Identify which cell holds the provided text, then report its [x, y] central coordinate. 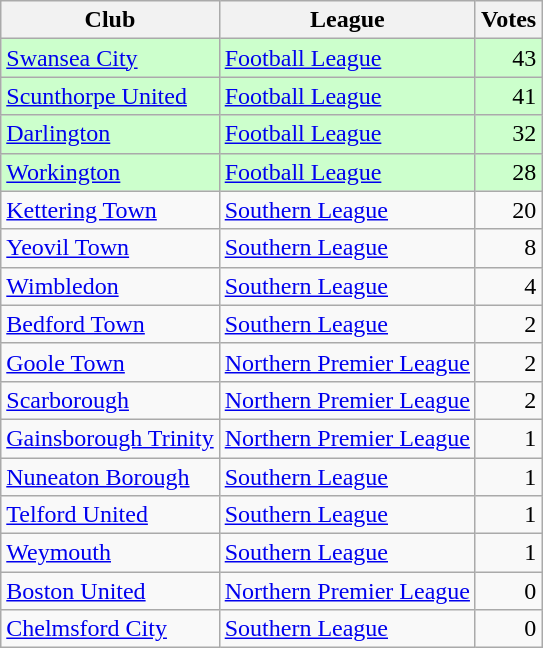
28 [508, 172]
Darlington [110, 134]
Bedford Town [110, 324]
41 [508, 96]
Goole Town [110, 362]
Weymouth [110, 553]
Kettering Town [110, 210]
32 [508, 134]
43 [508, 58]
4 [508, 286]
Workington [110, 172]
Gainsborough Trinity [110, 438]
8 [508, 248]
Votes [508, 20]
Scarborough [110, 400]
Wimbledon [110, 286]
Telford United [110, 515]
Yeovil Town [110, 248]
League [347, 20]
Nuneaton Borough [110, 477]
Chelmsford City [110, 629]
Club [110, 20]
20 [508, 210]
Swansea City [110, 58]
Boston United [110, 591]
Scunthorpe United [110, 96]
